Identify which cell holds the provided text, then report its [X, Y] central coordinate. 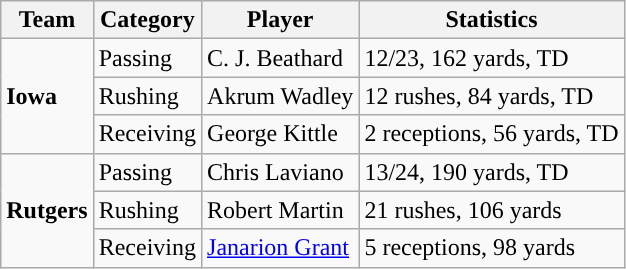
13/24, 190 yards, TD [492, 172]
Rutgers [47, 210]
George Kittle [280, 134]
C. J. Beathard [280, 58]
21 rushes, 106 yards [492, 210]
12/23, 162 yards, TD [492, 58]
12 rushes, 84 yards, TD [492, 96]
Janarion Grant [280, 248]
5 receptions, 98 yards [492, 248]
Player [280, 20]
Akrum Wadley [280, 96]
Robert Martin [280, 210]
Statistics [492, 20]
Category [147, 20]
2 receptions, 56 yards, TD [492, 134]
Team [47, 20]
Iowa [47, 96]
Chris Laviano [280, 172]
